Detect which cell encompasses the target text, then output its (x, y) center coordinate. 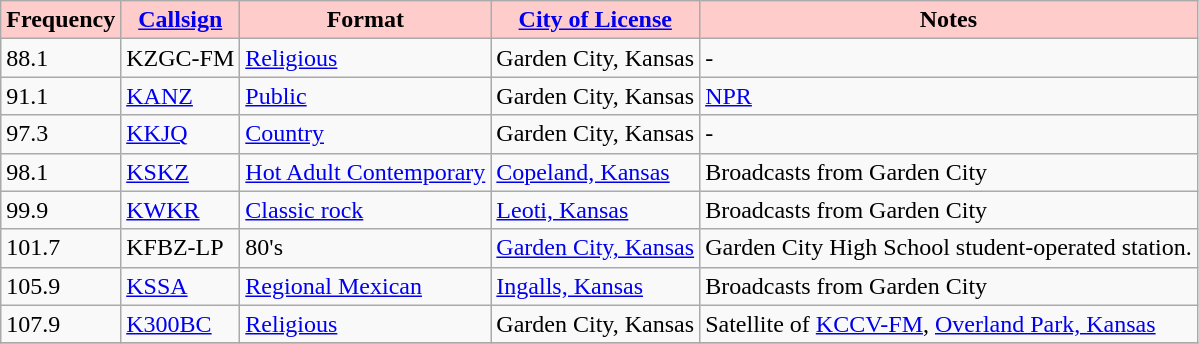
Hot Adult Contemporary (366, 172)
Frequency (61, 20)
Classic rock (366, 210)
Copeland, Kansas (596, 172)
KANZ (180, 96)
NPR (949, 96)
Leoti, Kansas (596, 210)
88.1 (61, 58)
99.9 (61, 210)
101.7 (61, 248)
97.3 (61, 134)
98.1 (61, 172)
Ingalls, Kansas (596, 286)
Callsign (180, 20)
KSSA (180, 286)
KFBZ-LP (180, 248)
Satellite of KCCV-FM, Overland Park, Kansas (949, 324)
Format (366, 20)
Regional Mexican (366, 286)
91.1 (61, 96)
Country (366, 134)
KSKZ (180, 172)
Notes (949, 20)
KZGC-FM (180, 58)
KKJQ (180, 134)
Public (366, 96)
KWKR (180, 210)
107.9 (61, 324)
80's (366, 248)
105.9 (61, 286)
City of License (596, 20)
Garden City High School student-operated station. (949, 248)
K300BC (180, 324)
